Provide the [x, y] coordinate of the cell's center where the given text is located.  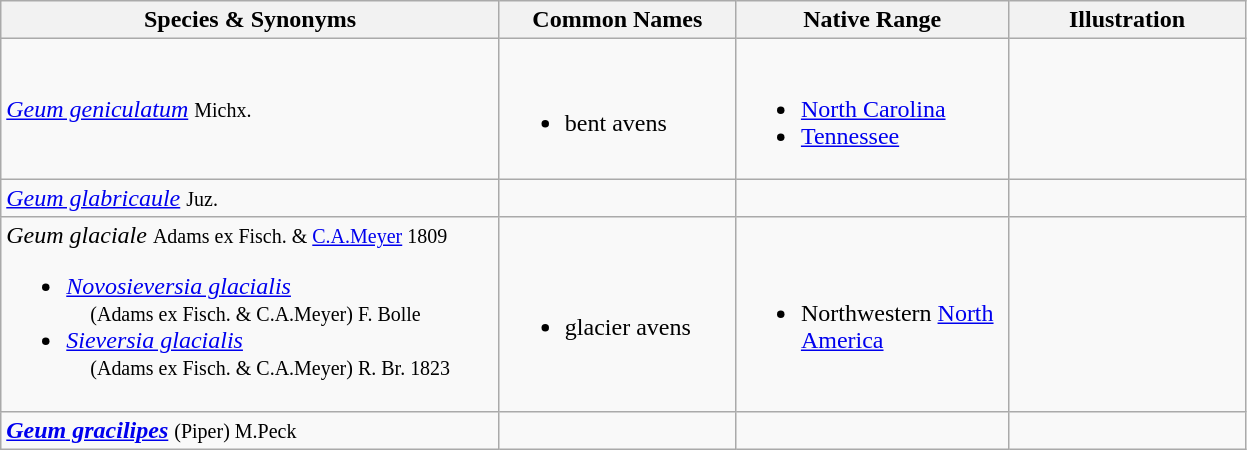
Geum glabricaule Juz. [250, 198]
Species & Synonyms [250, 20]
Geum geniculatum Michx. [250, 109]
Native Range [872, 20]
bent avens [617, 109]
Illustration [1127, 20]
glacier avens [617, 314]
Geum gracilipes (Piper) M.Peck [250, 430]
North CarolinaTennessee [872, 109]
Northwestern North America [872, 314]
Common Names [617, 20]
